Capture the cell that displays the provided text and extract its (X, Y) central coordinate. 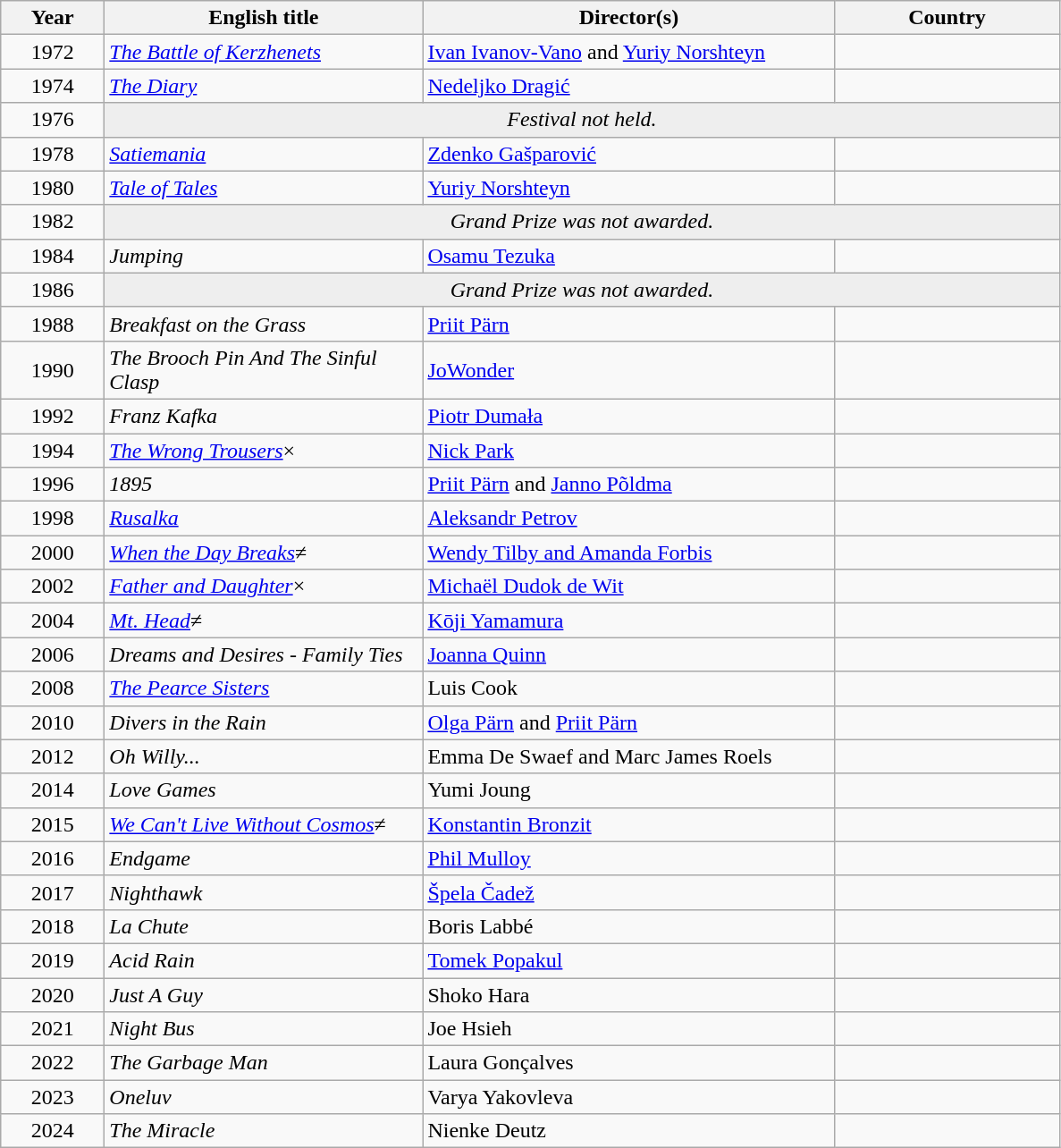
The Miracle (264, 1131)
1992 (53, 416)
2000 (53, 553)
Divers in the Rain (264, 722)
Emma De Swaef and Marc James Roels (629, 756)
2012 (53, 756)
Acid Rain (264, 960)
Oh Willy... (264, 756)
Jumping (264, 256)
Breakfast on the Grass (264, 324)
Wendy Tilby and Amanda Forbis (629, 553)
2020 (53, 995)
1976 (53, 120)
2023 (53, 1097)
The Diary (264, 86)
1978 (53, 154)
Joe Hsieh (629, 1029)
Olga Pärn and Priit Pärn (629, 722)
JoWonder (629, 370)
1974 (53, 86)
Shoko Hara (629, 995)
Festival not held. (582, 120)
1988 (53, 324)
Luis Cook (629, 688)
2021 (53, 1029)
Franz Kafka (264, 416)
Tomek Popakul (629, 960)
Zdenko Gašparović (629, 154)
The Pearce Sisters (264, 688)
Piotr Dumała (629, 416)
2015 (53, 824)
1996 (53, 485)
The Wrong Trousers× (264, 450)
2014 (53, 790)
Yumi Joung (629, 790)
Laura Gonçalves (629, 1063)
1998 (53, 519)
English title (264, 18)
Kōji Yamamura (629, 620)
Konstantin Bronzit (629, 824)
1895 (264, 485)
1982 (53, 222)
When the Day Breaks≠ (264, 553)
Boris Labbé (629, 926)
Michaël Dudok de Wit (629, 587)
2019 (53, 960)
Osamu Tezuka (629, 256)
Director(s) (629, 18)
Night Bus (264, 1029)
Mt. Head≠ (264, 620)
2022 (53, 1063)
Nedeljko Dragić (629, 86)
The Brooch Pin And The Sinful Clasp (264, 370)
2002 (53, 587)
Nienke Deutz (629, 1131)
1972 (53, 52)
1984 (53, 256)
Varya Yakovleva (629, 1097)
2016 (53, 858)
Ivan Ivanov-Vano and Yuriy Norshteyn (629, 52)
Nighthawk (264, 892)
Rusalka (264, 519)
Satiemania (264, 154)
Year (53, 18)
The Garbage Man (264, 1063)
The Battle of Kerzhenets (264, 52)
Priit Pärn and Janno Põldma (629, 485)
Phil Mulloy (629, 858)
We Can't Live Without Cosmos≠ (264, 824)
La Chute (264, 926)
Nick Park (629, 450)
2017 (53, 892)
1994 (53, 450)
Tale of Tales (264, 188)
Aleksandr Petrov (629, 519)
1986 (53, 290)
2024 (53, 1131)
1990 (53, 370)
Dreams and Desires - Family Ties (264, 654)
Yuriy Norshteyn (629, 188)
Just A Guy (264, 995)
Špela Čadež (629, 892)
Father and Daughter× (264, 587)
2018 (53, 926)
Country (947, 18)
Love Games (264, 790)
Oneluv (264, 1097)
Priit Pärn (629, 324)
Endgame (264, 858)
2004 (53, 620)
2010 (53, 722)
1980 (53, 188)
2008 (53, 688)
2006 (53, 654)
Joanna Quinn (629, 654)
